From the cell containing the given text, extract its center point as (X, Y) coordinate. 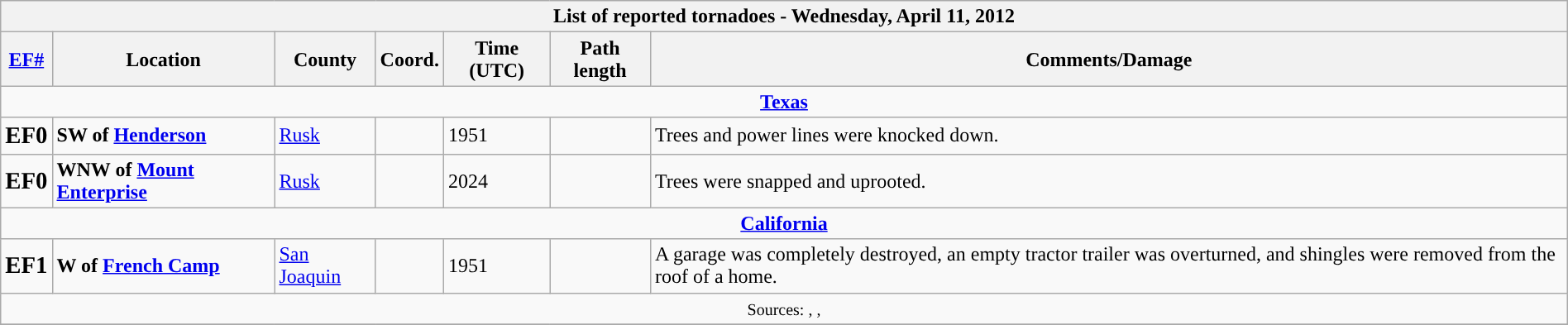
San Joaquin (325, 266)
SW of Henderson (164, 136)
Comments/Damage (1108, 60)
Texas (784, 102)
EF1 (26, 266)
Time (UTC) (496, 60)
List of reported tornadoes - Wednesday, April 11, 2012 (784, 17)
WNW of Mount Enterprise (164, 180)
California (784, 223)
Coord. (409, 60)
Trees and power lines were knocked down. (1108, 136)
County (325, 60)
2024 (496, 180)
W of French Camp (164, 266)
Location (164, 60)
Sources: , , (784, 308)
A garage was completely destroyed, an empty tractor trailer was overturned, and shingles were removed from the roof of a home. (1108, 266)
Trees were snapped and uprooted. (1108, 180)
EF# (26, 60)
Path length (600, 60)
